Detect which cell encompasses the target text, then output its (x, y) center coordinate. 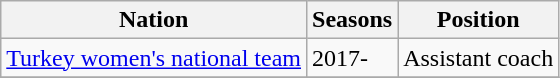
Seasons (352, 20)
2017- (352, 58)
Turkey women's national team (154, 58)
Position (478, 20)
Assistant coach (478, 58)
Nation (154, 20)
